For the text-containing cell, return its midpoint in [x, y] coordinate format. 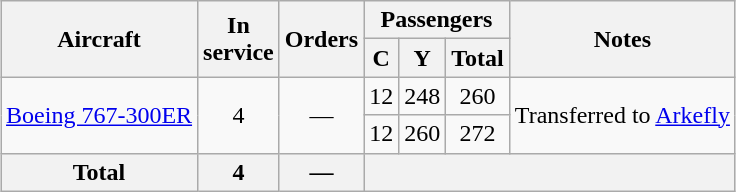
In service [239, 39]
248 [422, 96]
272 [478, 134]
Transferred to Arkefly [622, 115]
Aircraft [100, 39]
Y [422, 58]
Boeing 767-300ER [100, 115]
Orders [321, 39]
Notes [622, 39]
C [382, 58]
Passengers [437, 20]
